Detect which cell encompasses the target text, then output its [x, y] center coordinate. 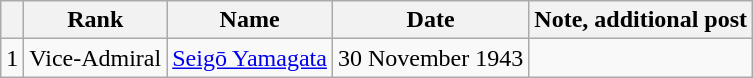
1 [12, 58]
Date [430, 20]
Seigō Yamagata [250, 58]
Rank [96, 20]
30 November 1943 [430, 58]
Name [250, 20]
Note, additional post [641, 20]
Vice-Admiral [96, 58]
